Capture the cell that displays the provided text and extract its (X, Y) central coordinate. 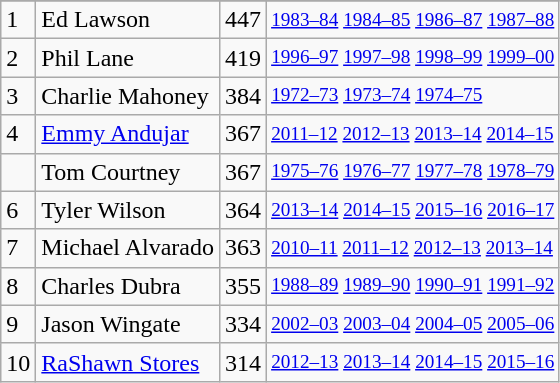
Jason Wingate (128, 324)
7 (18, 248)
2013–14 2014–15 2015–16 2016–17 (413, 210)
Phil Lane (128, 58)
384 (242, 96)
2012–13 2013–14 2014–15 2015–16 (413, 362)
Charlie Mahoney (128, 96)
1975–76 1976–77 1977–78 1978–79 (413, 172)
3 (18, 96)
314 (242, 362)
6 (18, 210)
419 (242, 58)
2010–11 2011–12 2012–13 2013–14 (413, 248)
1988–89 1989–90 1990–91 1991–92 (413, 286)
Tom Courtney (128, 172)
1983–84 1984–85 1986–87 1987–88 (413, 20)
2002–03 2003–04 2004–05 2005–06 (413, 324)
Michael Alvarado (128, 248)
1996–97 1997–98 1998–99 1999–00 (413, 58)
334 (242, 324)
4 (18, 134)
Emmy Andujar (128, 134)
2011–12 2012–13 2013–14 2014–15 (413, 134)
363 (242, 248)
355 (242, 286)
2 (18, 58)
9 (18, 324)
1 (18, 20)
Ed Lawson (128, 20)
447 (242, 20)
RaShawn Stores (128, 362)
Tyler Wilson (128, 210)
364 (242, 210)
8 (18, 286)
10 (18, 362)
1972–73 1973–74 1974–75 (413, 96)
Charles Dubra (128, 286)
